Detect which cell encompasses the target text, then output its (X, Y) center coordinate. 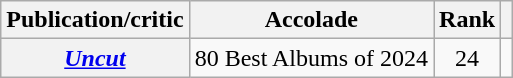
80 Best Albums of 2024 (311, 58)
Publication/critic (95, 20)
Accolade (311, 20)
Rank (468, 20)
Uncut (95, 58)
24 (468, 58)
